Output the [X, Y] coordinate of the center of the cell containing the given text.  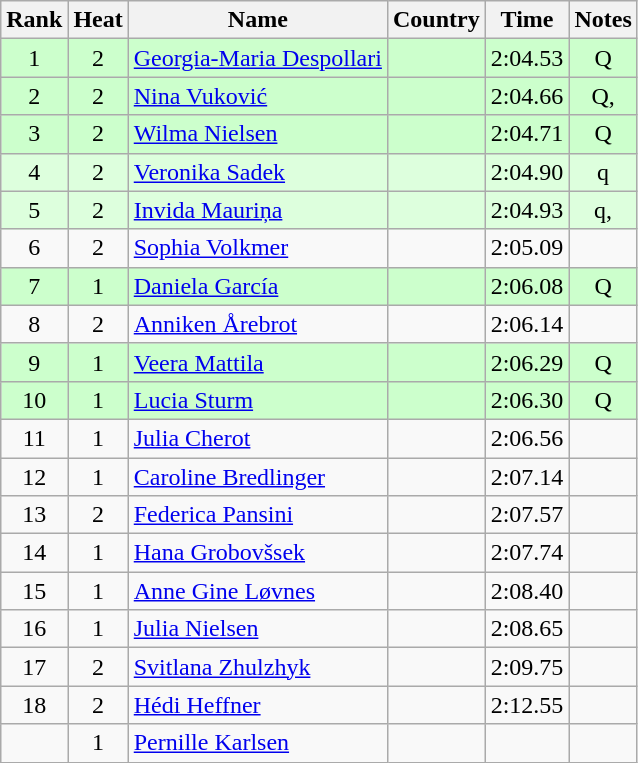
Lucia Sturm [258, 400]
Rank [34, 20]
Hana Grobovšsek [258, 553]
11 [34, 438]
Nina Vuković [258, 96]
Daniela García [258, 286]
Wilma Nielsen [258, 134]
Sophia Volkmer [258, 248]
Notes [603, 20]
Federica Pansini [258, 515]
Heat [98, 20]
2:04.71 [527, 134]
14 [34, 553]
Svitlana Zhulzhyk [258, 667]
q, [603, 210]
2:12.55 [527, 705]
8 [34, 324]
2:06.29 [527, 362]
Q, [603, 96]
Pernille Karlsen [258, 743]
2:09.75 [527, 667]
2:04.90 [527, 172]
Anniken Årebrot [258, 324]
17 [34, 667]
2:08.65 [527, 629]
Name [258, 20]
2:06.56 [527, 438]
Julia Nielsen [258, 629]
Caroline Bredlinger [258, 477]
q [603, 172]
2:06.08 [527, 286]
2:07.14 [527, 477]
4 [34, 172]
Veera Mattila [258, 362]
15 [34, 591]
Invida Mauriņa [258, 210]
2:07.57 [527, 515]
Julia Cherot [258, 438]
12 [34, 477]
Georgia-Maria Despollari [258, 58]
7 [34, 286]
18 [34, 705]
2:04.66 [527, 96]
2:04.93 [527, 210]
13 [34, 515]
10 [34, 400]
2:07.74 [527, 553]
5 [34, 210]
9 [34, 362]
Veronika Sadek [258, 172]
2:08.40 [527, 591]
6 [34, 248]
2:06.30 [527, 400]
Country [436, 20]
Anne Gine Løvnes [258, 591]
16 [34, 629]
3 [34, 134]
2:06.14 [527, 324]
2:04.53 [527, 58]
2:05.09 [527, 248]
Hédi Heffner [258, 705]
Time [527, 20]
